Output the [X, Y] coordinate of the center of the cell containing the given text.  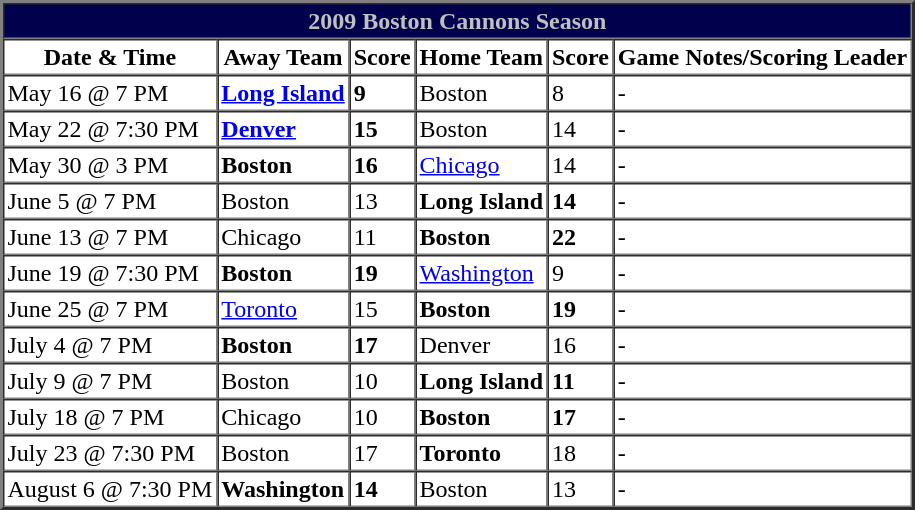
May 30 @ 3 PM [110, 165]
Game Notes/Scoring Leader [762, 57]
2009 Boston Cannons Season [458, 21]
18 [580, 453]
Home Team [481, 57]
June 13 @ 7 PM [110, 237]
July 23 @ 7:30 PM [110, 453]
Away Team [283, 57]
July 9 @ 7 PM [110, 381]
June 5 @ 7 PM [110, 201]
Date & Time [110, 57]
May 22 @ 7:30 PM [110, 129]
June 25 @ 7 PM [110, 309]
July 18 @ 7 PM [110, 417]
May 16 @ 7 PM [110, 93]
8 [580, 93]
22 [580, 237]
August 6 @ 7:30 PM [110, 489]
June 19 @ 7:30 PM [110, 273]
July 4 @ 7 PM [110, 345]
